Find where the given text appears and provide that cell's center as (x, y) coordinate. 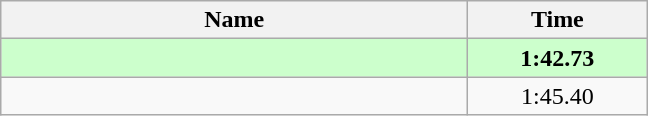
Name (234, 20)
1:45.40 (558, 96)
Time (558, 20)
1:42.73 (558, 58)
